Find where the given text appears and provide that cell's center as [X, Y] coordinate. 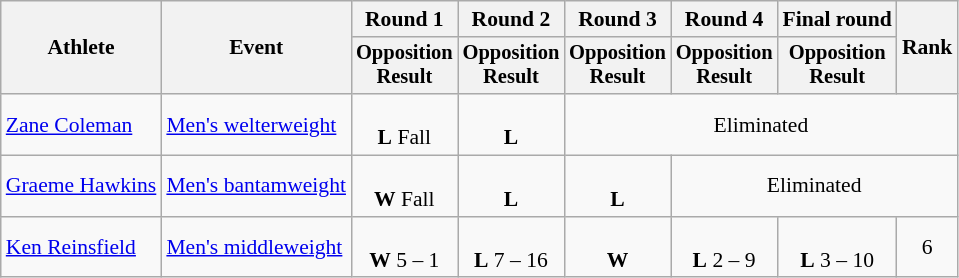
L 3 – 10 [837, 248]
Round 1 [404, 19]
W Fall [404, 186]
Round 3 [618, 19]
Graeme Hawkins [82, 186]
W [618, 248]
Men's welterweight [256, 124]
L 7 – 16 [512, 248]
Men's bantamweight [256, 186]
Athlete [82, 48]
Round 4 [724, 19]
Round 2 [512, 19]
Final round [837, 19]
L 2 – 9 [724, 248]
Event [256, 48]
W 5 – 1 [404, 248]
L Fall [404, 124]
6 [928, 248]
Rank [928, 48]
Zane Coleman [82, 124]
Men's middleweight [256, 248]
Ken Reinsfield [82, 248]
